Detect which cell encompasses the target text, then output its [x, y] center coordinate. 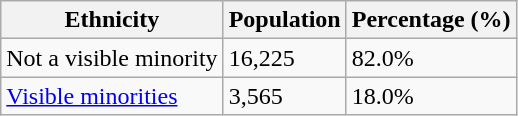
Ethnicity [112, 20]
18.0% [431, 96]
Not a visible minority [112, 58]
82.0% [431, 58]
Visible minorities [112, 96]
Population [284, 20]
3,565 [284, 96]
Percentage (%) [431, 20]
16,225 [284, 58]
